Find where the given text appears and provide that cell's center as [X, Y] coordinate. 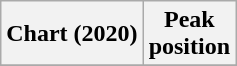
Chart (2020) [72, 34]
Peakposition [189, 34]
